Output the (x, y) coordinate of the center of the cell containing the given text.  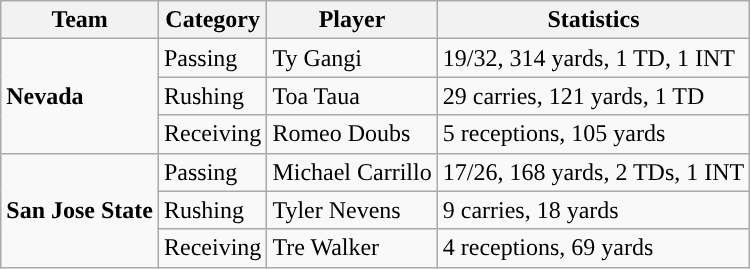
4 receptions, 69 yards (594, 248)
5 receptions, 105 yards (594, 134)
Ty Gangi (352, 58)
Tyler Nevens (352, 210)
19/32, 314 yards, 1 TD, 1 INT (594, 58)
San Jose State (80, 210)
Statistics (594, 20)
Team (80, 20)
Romeo Doubs (352, 134)
Player (352, 20)
Tre Walker (352, 248)
17/26, 168 yards, 2 TDs, 1 INT (594, 172)
Toa Taua (352, 96)
9 carries, 18 yards (594, 210)
29 carries, 121 yards, 1 TD (594, 96)
Category (212, 20)
Michael Carrillo (352, 172)
Nevada (80, 96)
